For the text-containing cell, return its midpoint in (X, Y) coordinate format. 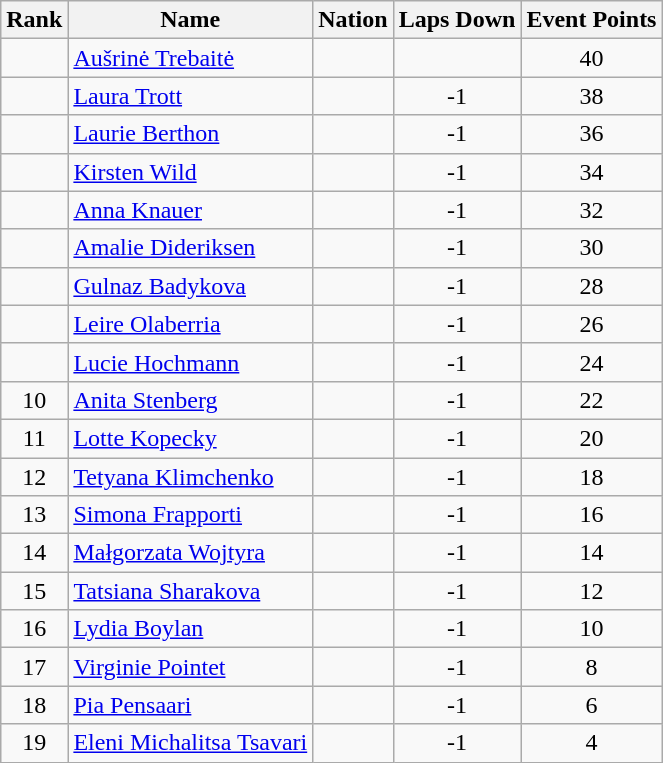
15 (34, 591)
Aušrinė Trebaitė (190, 58)
Lydia Boylan (190, 629)
40 (592, 58)
Laura Trott (190, 96)
20 (592, 438)
22 (592, 400)
Małgorzata Wojtyra (190, 553)
36 (592, 134)
Simona Frapporti (190, 515)
Gulnaz Badykova (190, 286)
Tatsiana Sharakova (190, 591)
Laps Down (457, 20)
Nation (353, 20)
Kirsten Wild (190, 172)
Amalie Dideriksen (190, 248)
Name (190, 20)
32 (592, 210)
19 (34, 743)
4 (592, 743)
30 (592, 248)
38 (592, 96)
Tetyana Klimchenko (190, 477)
24 (592, 362)
11 (34, 438)
8 (592, 667)
6 (592, 705)
Rank (34, 20)
Lucie Hochmann (190, 362)
34 (592, 172)
17 (34, 667)
Laurie Berthon (190, 134)
Lotte Kopecky (190, 438)
Event Points (592, 20)
13 (34, 515)
Anna Knauer (190, 210)
26 (592, 324)
28 (592, 286)
Eleni Michalitsa Tsavari (190, 743)
Pia Pensaari (190, 705)
Leire Olaberria (190, 324)
Anita Stenberg (190, 400)
Virginie Pointet (190, 667)
